Search for the cell housing the specified text and yield its [X, Y] center coordinate. 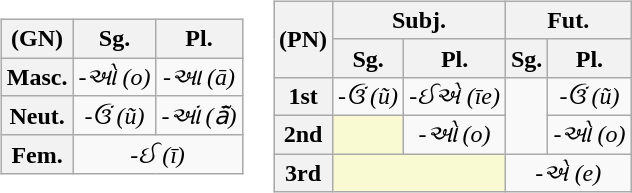
Masc. [37, 77]
(GN) [37, 39]
2nd [304, 134]
Fem. [37, 154]
-ઈ (ī) [158, 154]
3rd [304, 173]
-એ (e) [568, 173]
-આ (ā) [199, 77]
(PN) [304, 39]
1st [304, 96]
-આં (ā̃) [199, 116]
Subj. [420, 20]
Fut. [568, 20]
-ઈએ (īe) [455, 96]
Neut. [37, 116]
